Capture the cell that displays the provided text and extract its (X, Y) central coordinate. 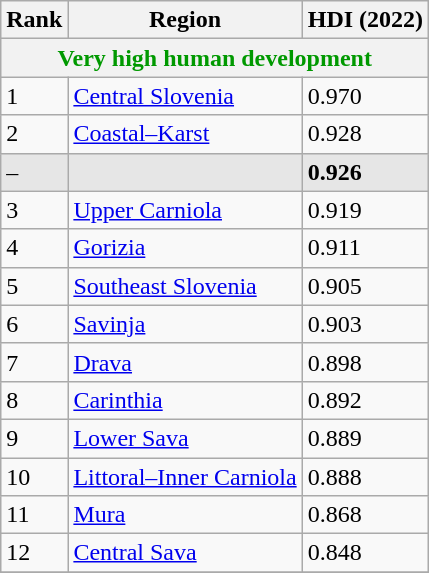
7 (34, 362)
HDI (2022) (365, 20)
0.970 (365, 96)
Upper Carniola (185, 210)
12 (34, 553)
6 (34, 324)
– (34, 172)
0.892 (365, 400)
1 (34, 96)
4 (34, 248)
0.919 (365, 210)
Central Slovenia (185, 96)
Region (185, 20)
Gorizia (185, 248)
Littoral–Inner Carniola (185, 477)
5 (34, 286)
Mura (185, 515)
Very high human development (215, 58)
Southeast Slovenia (185, 286)
8 (34, 400)
0.928 (365, 134)
Central Sava (185, 553)
0.926 (365, 172)
0.868 (365, 515)
0.889 (365, 438)
2 (34, 134)
3 (34, 210)
10 (34, 477)
0.911 (365, 248)
0.888 (365, 477)
Coastal–Karst (185, 134)
0.898 (365, 362)
11 (34, 515)
Lower Sava (185, 438)
Rank (34, 20)
0.905 (365, 286)
0.848 (365, 553)
Savinja (185, 324)
Carinthia (185, 400)
Drava (185, 362)
0.903 (365, 324)
9 (34, 438)
